Pinpoint the cell where the given text exists, returning its (x, y) midpoint coordinate. 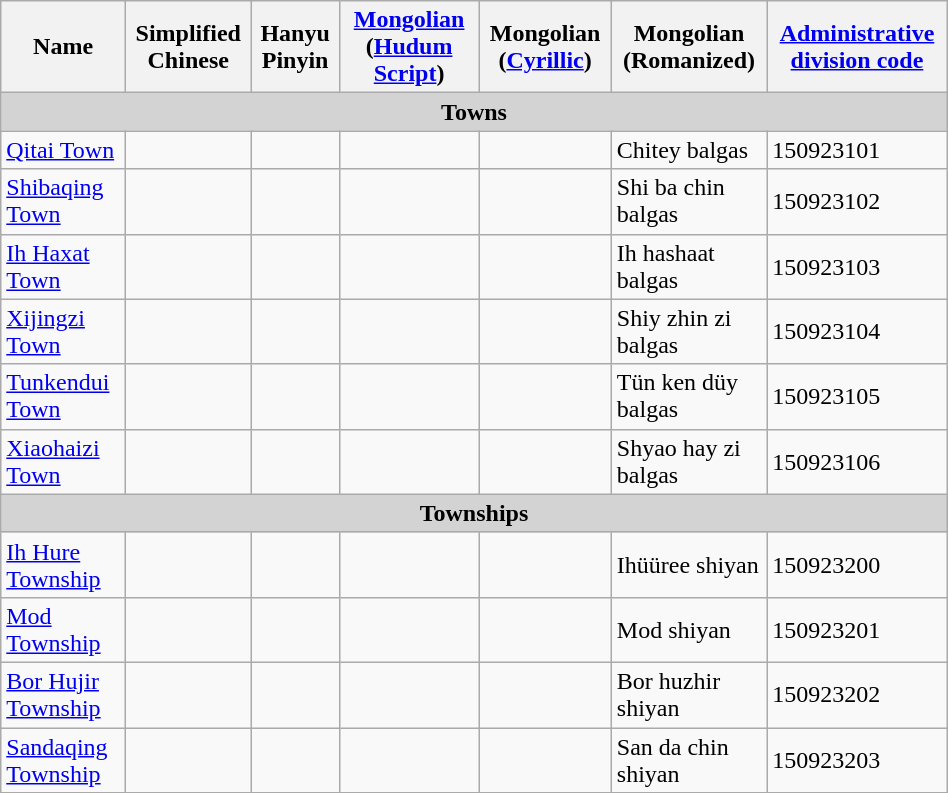
Sandaqing Township (64, 760)
Ih Hure Township (64, 564)
Administrative division code (858, 47)
150923201 (858, 630)
Mongolian (Romanized) (688, 47)
150923203 (858, 760)
150923103 (858, 266)
Hanyu Pinyin (295, 47)
Xiaohaizi Town (64, 462)
Bor Hujir Township (64, 694)
Shi ba chin balgas (688, 202)
Qitai Town (64, 150)
150923104 (858, 332)
Mongolian (Hudum Script) (409, 47)
Tün ken düy balgas (688, 396)
Tunkendui Town (64, 396)
Shyao hay zi balgas (688, 462)
Towns (474, 112)
150923202 (858, 694)
150923101 (858, 150)
Mod shiyan (688, 630)
Mongolian (Cyrillic) (545, 47)
150923106 (858, 462)
Ih Haxat Town (64, 266)
Shiy zhin zi balgas (688, 332)
150923200 (858, 564)
Name (64, 47)
San da chin shiyan (688, 760)
150923105 (858, 396)
Ihüüree shiyan (688, 564)
Townships (474, 513)
Simplified Chinese (188, 47)
Bor huzhir shiyan (688, 694)
Mod Township (64, 630)
Chitey balgas (688, 150)
150923102 (858, 202)
Shibaqing Town (64, 202)
Ih hashaat balgas (688, 266)
Xijingzi Town (64, 332)
